Output the [x, y] coordinate of the center of the cell containing the given text.  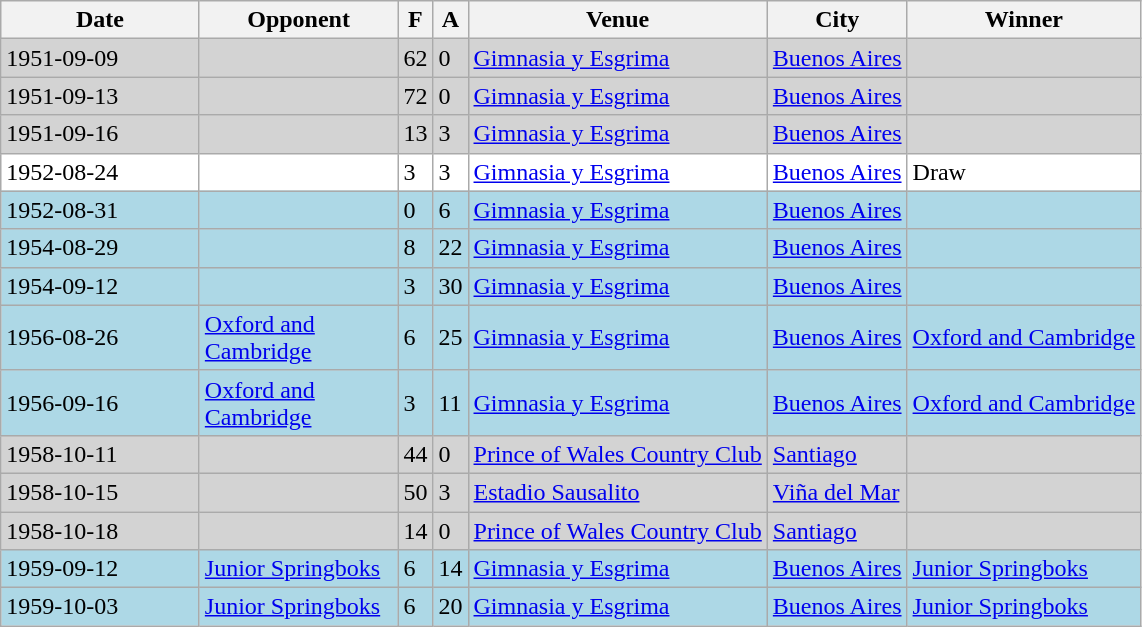
44 [416, 454]
62 [416, 58]
A [450, 20]
1954-08-29 [100, 248]
1952-08-31 [100, 210]
1951-09-09 [100, 58]
72 [416, 96]
13 [416, 134]
Venue [618, 20]
22 [450, 248]
Viña del Mar [837, 492]
Date [100, 20]
1951-09-16 [100, 134]
25 [450, 338]
11 [450, 402]
1952-08-24 [100, 172]
30 [450, 286]
Opponent [298, 20]
1958-10-15 [100, 492]
8 [416, 248]
City [837, 20]
Winner [1024, 20]
1958-10-11 [100, 454]
1958-10-18 [100, 531]
1956-08-26 [100, 338]
20 [450, 607]
1959-09-12 [100, 569]
50 [416, 492]
1954-09-12 [100, 286]
1951-09-13 [100, 96]
1956-09-16 [100, 402]
Estadio Sausalito [618, 492]
Draw [1024, 172]
F [416, 20]
1959-10-03 [100, 607]
